For the text-containing cell, return its midpoint in [x, y] coordinate format. 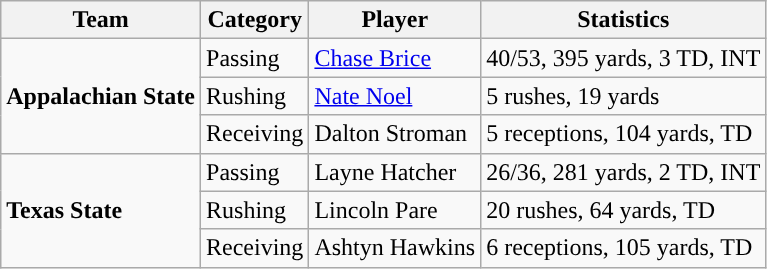
Lincoln Pare [395, 210]
Chase Brice [395, 58]
Team [101, 20]
5 rushes, 19 yards [624, 96]
Player [395, 20]
Layne Hatcher [395, 172]
5 receptions, 104 yards, TD [624, 134]
Nate Noel [395, 96]
Appalachian State [101, 96]
26/36, 281 yards, 2 TD, INT [624, 172]
40/53, 395 yards, 3 TD, INT [624, 58]
Statistics [624, 20]
6 receptions, 105 yards, TD [624, 248]
Category [255, 20]
20 rushes, 64 yards, TD [624, 210]
Ashtyn Hawkins [395, 248]
Texas State [101, 210]
Dalton Stroman [395, 134]
